Return (X, Y) of the center of cell containing provided text 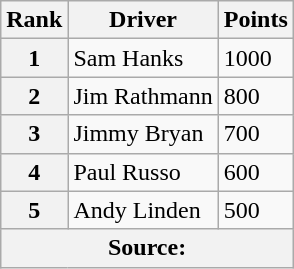
500 (256, 210)
Driver (143, 20)
Andy Linden (143, 210)
4 (34, 172)
700 (256, 134)
800 (256, 96)
Rank (34, 20)
600 (256, 172)
Points (256, 20)
Jimmy Bryan (143, 134)
3 (34, 134)
5 (34, 210)
1000 (256, 58)
2 (34, 96)
1 (34, 58)
Paul Russo (143, 172)
Source: (148, 248)
Sam Hanks (143, 58)
Jim Rathmann (143, 96)
